Determine the [X, Y] coordinate at the center of the cell enclosing the given text.  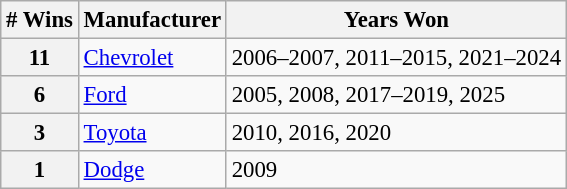
3 [40, 133]
# Wins [40, 20]
11 [40, 58]
Manufacturer [152, 20]
Chevrolet [152, 58]
6 [40, 95]
2005, 2008, 2017–2019, 2025 [396, 95]
Dodge [152, 170]
Ford [152, 95]
2009 [396, 170]
2010, 2016, 2020 [396, 133]
1 [40, 170]
2006–2007, 2011–2015, 2021–2024 [396, 58]
Toyota [152, 133]
Years Won [396, 20]
